Locate the cell with the specified text and output its [X, Y] center coordinate. 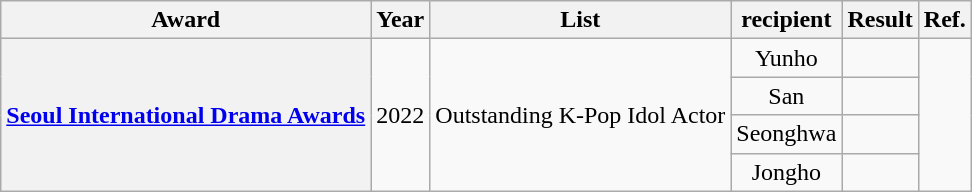
Outstanding K-Pop Idol Actor [580, 115]
List [580, 20]
Seonghwa [786, 134]
Jongho [786, 172]
recipient [786, 20]
San [786, 96]
Yunho [786, 58]
2022 [400, 115]
Seoul International Drama Awards [186, 115]
Award [186, 20]
Year [400, 20]
Result [880, 20]
Ref. [944, 20]
